Determine the (X, Y) coordinate at the center of the cell enclosing the given text.  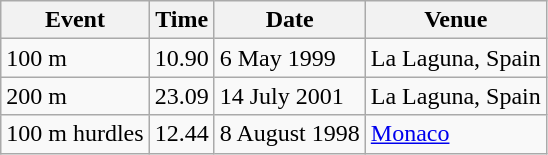
Venue (456, 20)
100 m (75, 58)
6 May 1999 (290, 58)
Time (182, 20)
100 m hurdles (75, 134)
8 August 1998 (290, 134)
Monaco (456, 134)
14 July 2001 (290, 96)
Date (290, 20)
10.90 (182, 58)
12.44 (182, 134)
200 m (75, 96)
Event (75, 20)
23.09 (182, 96)
